Determine the [x, y] coordinate at the center of the cell enclosing the given text.  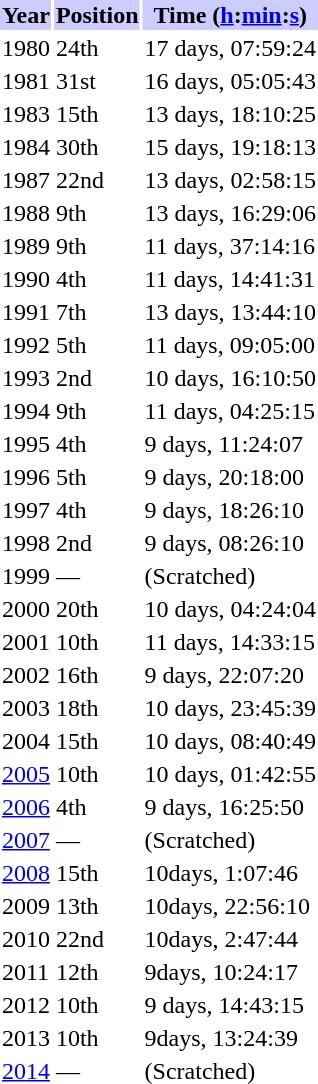
Position [97, 15]
2009 [26, 906]
13 days, 13:44:10 [230, 312]
18th [97, 708]
24th [97, 48]
11 days, 37:14:16 [230, 246]
20th [97, 609]
10days, 2:47:44 [230, 939]
1981 [26, 81]
9 days, 22:07:20 [230, 675]
1989 [26, 246]
1994 [26, 411]
1992 [26, 345]
10 days, 16:10:50 [230, 378]
2012 [26, 1005]
2010 [26, 939]
2005 [26, 774]
2008 [26, 873]
11 days, 14:33:15 [230, 642]
2013 [26, 1038]
1997 [26, 510]
10 days, 01:42:55 [230, 774]
1984 [26, 147]
1990 [26, 279]
10days, 1:07:46 [230, 873]
2002 [26, 675]
9 days, 11:24:07 [230, 444]
2000 [26, 609]
9 days, 16:25:50 [230, 807]
Time (h:min:s) [230, 15]
1996 [26, 477]
2007 [26, 840]
2001 [26, 642]
13 days, 18:10:25 [230, 114]
1983 [26, 114]
1991 [26, 312]
16 days, 05:05:43 [230, 81]
2011 [26, 972]
1995 [26, 444]
1987 [26, 180]
16th [97, 675]
1993 [26, 378]
11 days, 04:25:15 [230, 411]
11 days, 14:41:31 [230, 279]
13 days, 16:29:06 [230, 213]
12th [97, 972]
10 days, 04:24:04 [230, 609]
Year [26, 15]
10 days, 23:45:39 [230, 708]
2004 [26, 741]
11 days, 09:05:00 [230, 345]
1999 [26, 576]
13th [97, 906]
9 days, 14:43:15 [230, 1005]
9 days, 08:26:10 [230, 543]
9days, 13:24:39 [230, 1038]
10 days, 08:40:49 [230, 741]
9days, 10:24:17 [230, 972]
13 days, 02:58:15 [230, 180]
9 days, 18:26:10 [230, 510]
9 days, 20:18:00 [230, 477]
10days, 22:56:10 [230, 906]
17 days, 07:59:24 [230, 48]
2003 [26, 708]
2006 [26, 807]
30th [97, 147]
7th [97, 312]
1998 [26, 543]
15 days, 19:18:13 [230, 147]
1980 [26, 48]
31st [97, 81]
1988 [26, 213]
